Scan for the cell matching the given text and deliver its (x, y) coordinate at center. 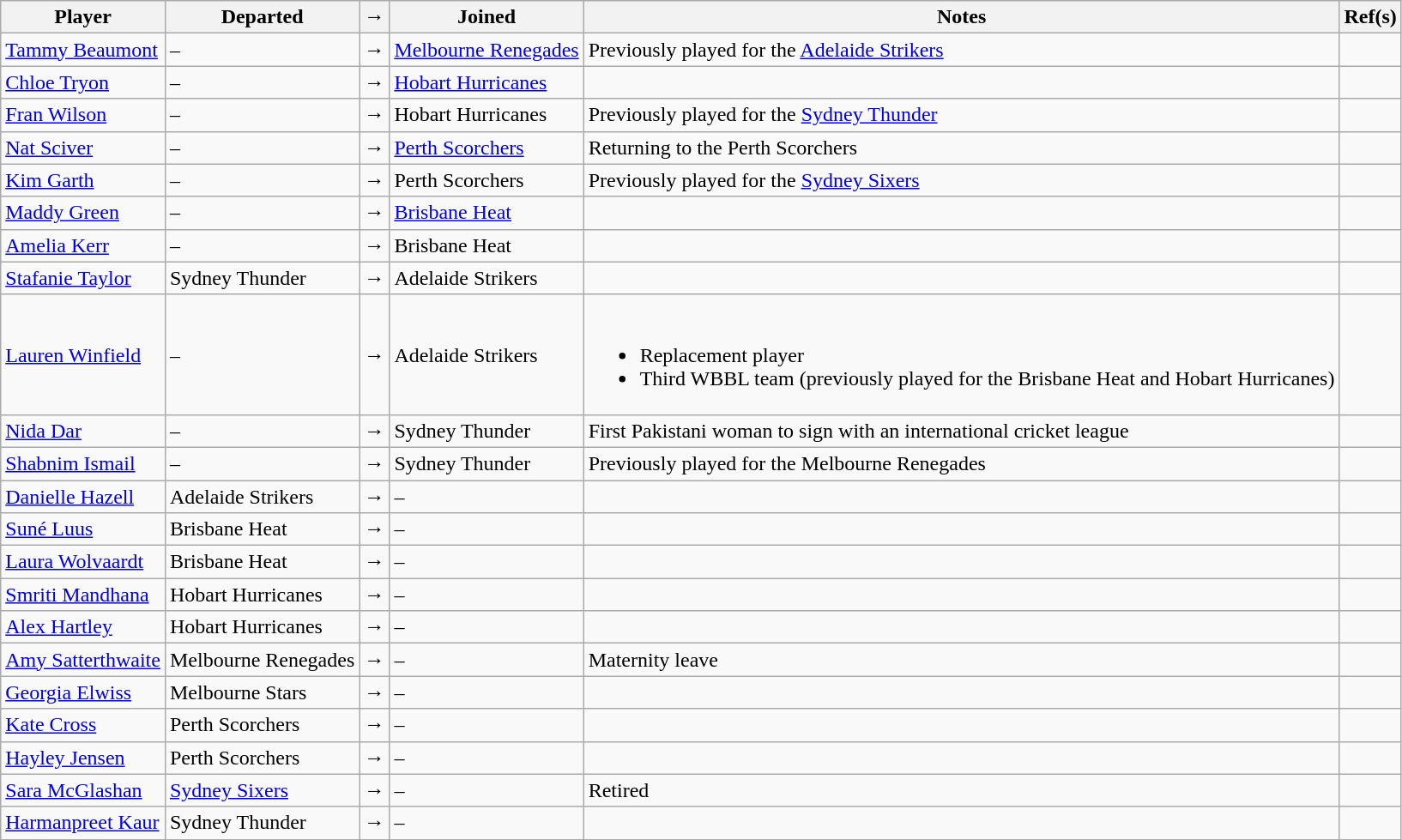
Notes (961, 17)
Maddy Green (83, 213)
Sara McGlashan (83, 790)
Previously played for the Sydney Thunder (961, 115)
Fran Wilson (83, 115)
Replacement playerThird WBBL team (previously played for the Brisbane Heat and Hobart Hurricanes) (961, 354)
Shabnim Ismail (83, 463)
Joined (486, 17)
Amy Satterthwaite (83, 660)
Hayley Jensen (83, 758)
Ref(s) (1370, 17)
Chloe Tryon (83, 82)
Alex Hartley (83, 627)
Previously played for the Adelaide Strikers (961, 50)
Georgia Elwiss (83, 692)
Returning to the Perth Scorchers (961, 148)
Suné Luus (83, 529)
Danielle Hazell (83, 497)
Melbourne Stars (262, 692)
Stafanie Taylor (83, 278)
Player (83, 17)
Retired (961, 790)
Kim Garth (83, 180)
Previously played for the Melbourne Renegades (961, 463)
Previously played for the Sydney Sixers (961, 180)
Lauren Winfield (83, 354)
Amelia Kerr (83, 245)
Smriti Mandhana (83, 595)
Laura Wolvaardt (83, 562)
Nat Sciver (83, 148)
Maternity leave (961, 660)
Tammy Beaumont (83, 50)
Kate Cross (83, 725)
First Pakistani woman to sign with an international cricket league (961, 431)
Harmanpreet Kaur (83, 823)
Departed (262, 17)
Nida Dar (83, 431)
Sydney Sixers (262, 790)
